Detect which cell encompasses the target text, then output its [X, Y] center coordinate. 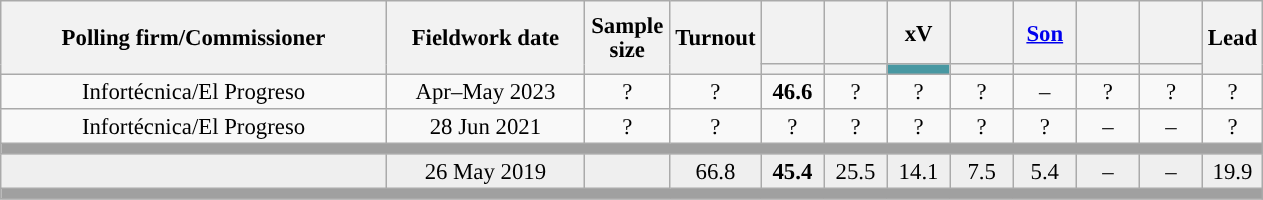
19.9 [1232, 172]
66.8 [716, 172]
26 May 2019 [485, 172]
Lead [1232, 38]
46.6 [792, 92]
45.4 [792, 172]
Sample size [627, 38]
28 Jun 2021 [485, 126]
Apr–May 2023 [485, 92]
25.5 [856, 172]
5.4 [1044, 172]
Fieldwork date [485, 38]
xV [918, 32]
7.5 [982, 172]
Turnout [716, 38]
14.1 [918, 172]
Son [1044, 32]
Polling firm/Commissioner [194, 38]
